Identify which cell holds the provided text, then report its [X, Y] central coordinate. 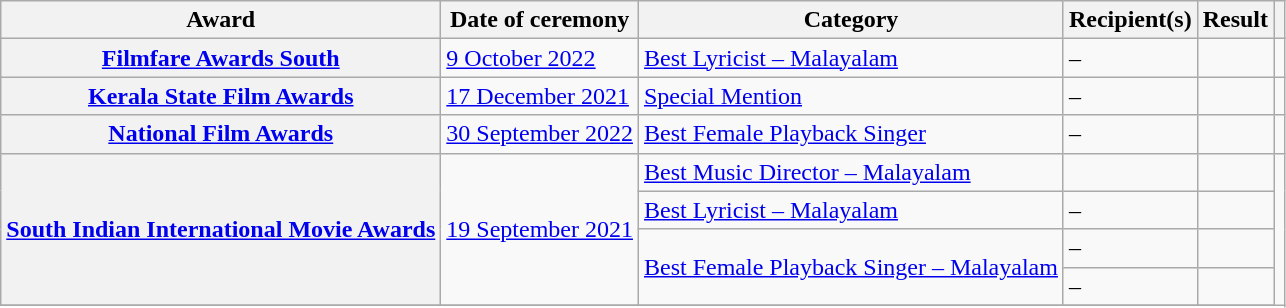
9 October 2022 [540, 58]
Result [1235, 20]
Award [221, 20]
Special Mention [850, 96]
Category [850, 20]
Date of ceremony [540, 20]
Kerala State Film Awards [221, 96]
Filmfare Awards South [221, 58]
17 December 2021 [540, 96]
South Indian International Movie Awards [221, 229]
Best Female Playback Singer – Malayalam [850, 267]
National Film Awards [221, 134]
Recipient(s) [1130, 20]
Best Music Director – Malayalam [850, 172]
30 September 2022 [540, 134]
19 September 2021 [540, 229]
Best Female Playback Singer [850, 134]
